Determine the [x, y] coordinate at the center of the cell enclosing the given text.  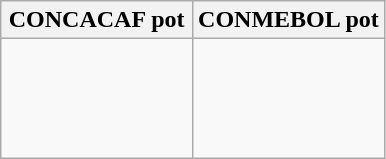
CONMEBOL pot [289, 20]
CONCACAF pot [97, 20]
